Search for the cell housing the specified text and yield its (x, y) center coordinate. 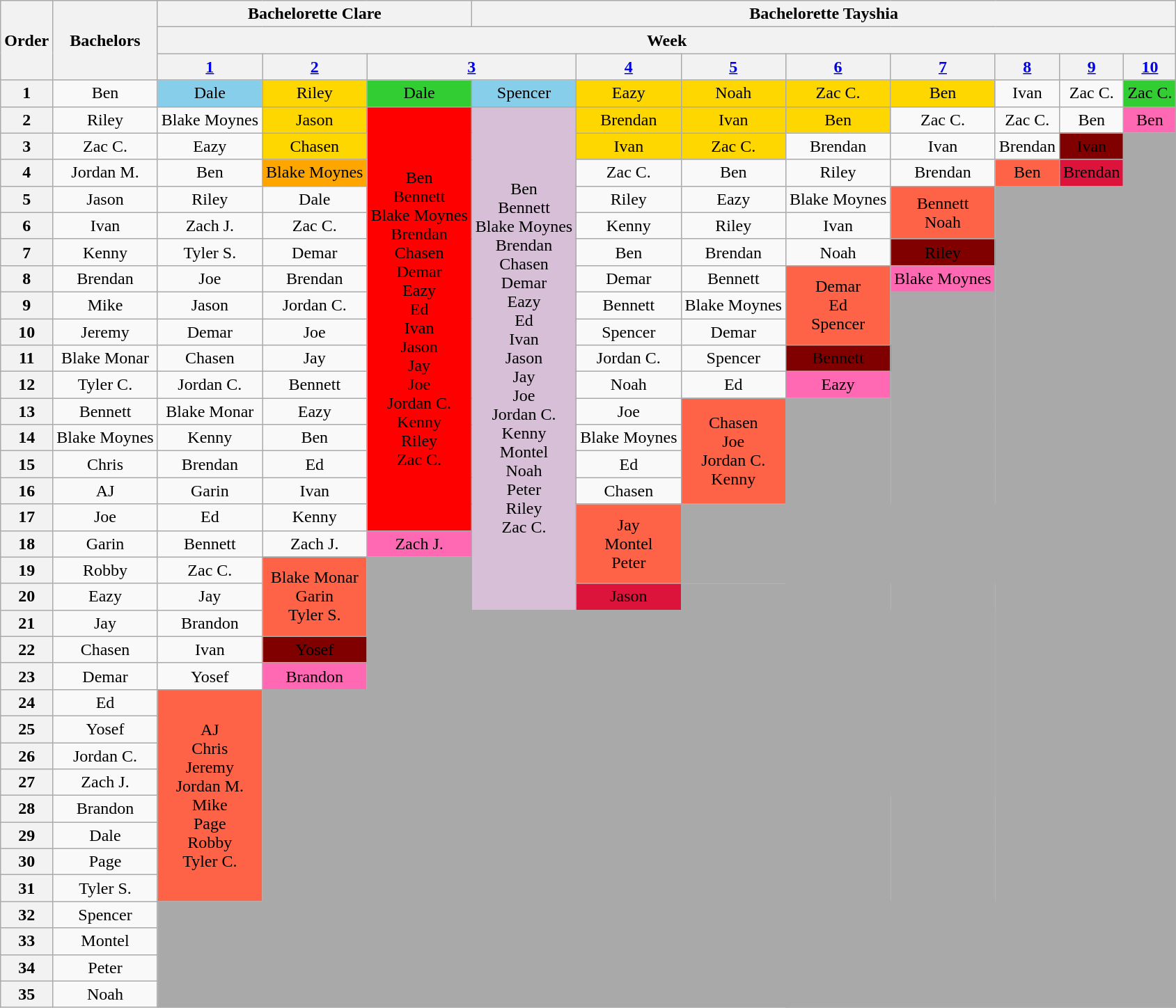
22 (26, 649)
Montel (105, 941)
Jay Montel Peter (629, 544)
DemarEdSpencer (838, 305)
32 (26, 915)
Blake Monar Garin Tyler S. (315, 597)
35 (26, 994)
16 (26, 491)
Order (26, 40)
Robby (105, 570)
11 (26, 359)
14 (26, 438)
AJ Chris Jeremy Jordan M. Mike Page Robby Tyler C. (210, 795)
21 (26, 623)
23 (26, 676)
Bachelorette Tayshia (824, 14)
Bachelorette Clare (315, 14)
27 (26, 782)
ChasenJoeJordan C.Kenny (733, 451)
19 (26, 570)
17 (26, 517)
29 (26, 835)
Peter (105, 968)
Jeremy (105, 332)
24 (26, 702)
BennettNoah (943, 212)
Jordan M. (105, 173)
13 (26, 411)
BenBennettBlake MoynesBrendanChasenDemarEazyEdIvanJasonJayJoeJordan C.KennyRileyZac C. (419, 319)
Week (667, 40)
Tyler C. (105, 385)
20 (26, 597)
33 (26, 941)
Page (105, 862)
18 (26, 544)
Chris (105, 464)
Bachelors (105, 40)
BenBennettBlake MoynesBrendanChasenDemarEazyEdIvanJasonJayJoeJordan C.KennyMontelNoahPeterRileyZac C. (524, 358)
31 (26, 888)
25 (26, 729)
12 (26, 385)
30 (26, 862)
15 (26, 464)
28 (26, 809)
AJ (105, 491)
Mike (105, 305)
26 (26, 755)
34 (26, 968)
